Locate the cell with the specified text and output its (x, y) center coordinate. 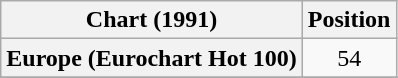
Chart (1991) (152, 20)
54 (349, 58)
Position (349, 20)
Europe (Eurochart Hot 100) (152, 58)
